Find where the given text appears and provide that cell's center as [X, Y] coordinate. 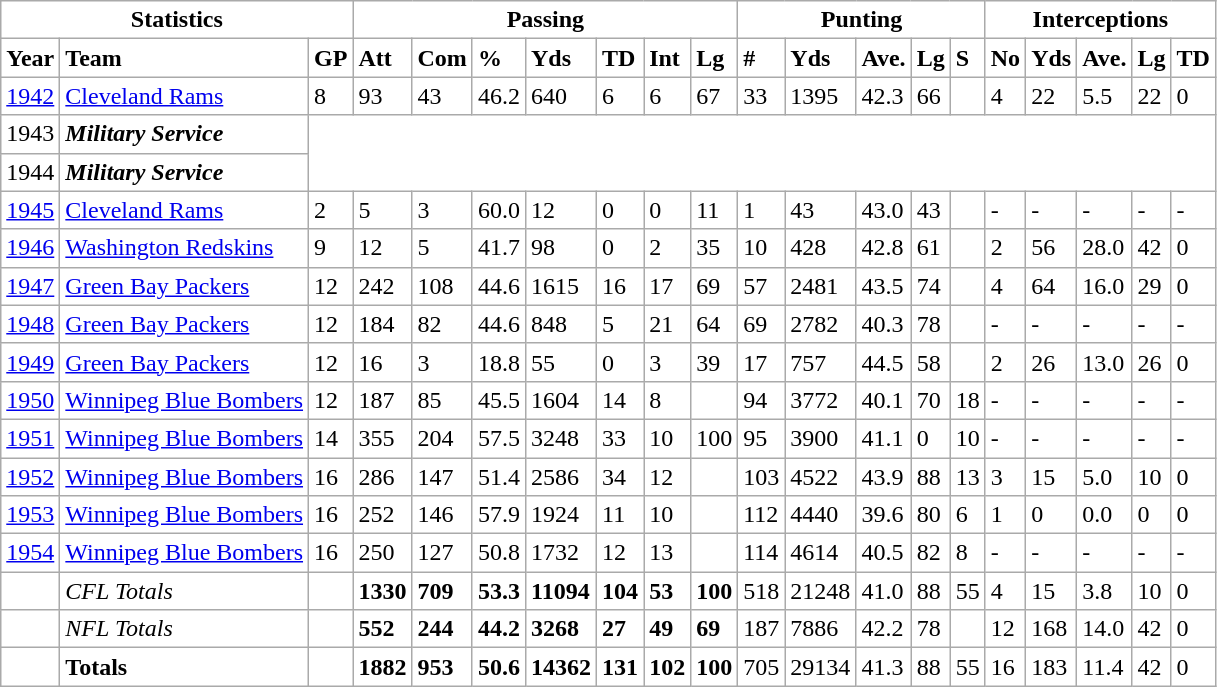
53 [668, 591]
252 [382, 515]
29134 [820, 667]
1944 [30, 172]
18 [968, 400]
41.1 [884, 438]
43.9 [884, 477]
640 [560, 96]
1949 [30, 362]
146 [442, 515]
242 [382, 286]
60.0 [498, 210]
1948 [30, 324]
428 [820, 248]
3268 [560, 629]
98 [560, 248]
40.1 [884, 400]
44.5 [884, 362]
1954 [30, 553]
2481 [820, 286]
1615 [560, 286]
1946 [30, 248]
41.0 [884, 591]
3.8 [1104, 591]
14362 [560, 667]
108 [442, 286]
11094 [560, 591]
4522 [820, 477]
NFL Totals [184, 629]
85 [442, 400]
705 [762, 667]
1947 [30, 286]
50.6 [498, 667]
No [1005, 58]
18.8 [498, 362]
147 [442, 477]
1330 [382, 591]
66 [930, 96]
21248 [820, 591]
103 [762, 477]
184 [382, 324]
27 [620, 629]
GP [331, 58]
21 [668, 324]
Interceptions [1100, 20]
112 [762, 515]
Att [382, 58]
1732 [560, 553]
848 [560, 324]
286 [382, 477]
9 [331, 248]
5.5 [1104, 96]
41.3 [884, 667]
7886 [820, 629]
Team [184, 58]
104 [620, 591]
1395 [820, 96]
1882 [382, 667]
Statistics [177, 20]
3900 [820, 438]
Passing [546, 20]
Year [30, 58]
4440 [820, 515]
40.3 [884, 324]
2782 [820, 324]
114 [762, 553]
61 [930, 248]
1953 [30, 515]
1945 [30, 210]
183 [1052, 667]
74 [930, 286]
S [968, 58]
355 [382, 438]
1943 [30, 134]
57.9 [498, 515]
# [762, 58]
127 [442, 553]
29 [1152, 286]
0.0 [1104, 515]
44.2 [498, 629]
1942 [30, 96]
2586 [560, 477]
67 [714, 96]
70 [930, 400]
42.8 [884, 248]
46.2 [498, 96]
3248 [560, 438]
39.6 [884, 515]
709 [442, 591]
250 [382, 553]
4614 [820, 553]
39 [714, 362]
Punting [862, 20]
% [498, 58]
16.0 [1104, 286]
552 [382, 629]
Com [442, 58]
Int [668, 58]
43.5 [884, 286]
57 [762, 286]
53.3 [498, 591]
95 [762, 438]
3772 [820, 400]
131 [620, 667]
50.8 [498, 553]
41.7 [498, 248]
1924 [560, 515]
102 [668, 667]
94 [762, 400]
1950 [30, 400]
14.0 [1104, 629]
34 [620, 477]
43.0 [884, 210]
Washington Redskins [184, 248]
40.5 [884, 553]
518 [762, 591]
42.2 [884, 629]
51.4 [498, 477]
953 [442, 667]
244 [442, 629]
93 [382, 96]
28.0 [1104, 248]
204 [442, 438]
757 [820, 362]
49 [668, 629]
1952 [30, 477]
80 [930, 515]
1604 [560, 400]
11.4 [1104, 667]
57.5 [498, 438]
1951 [30, 438]
5.0 [1104, 477]
58 [930, 362]
42.3 [884, 96]
CFL Totals [184, 591]
45.5 [498, 400]
168 [1052, 629]
56 [1052, 248]
13.0 [1104, 362]
Totals [184, 667]
35 [714, 248]
